Scan for the cell matching the given text and deliver its (x, y) coordinate at center. 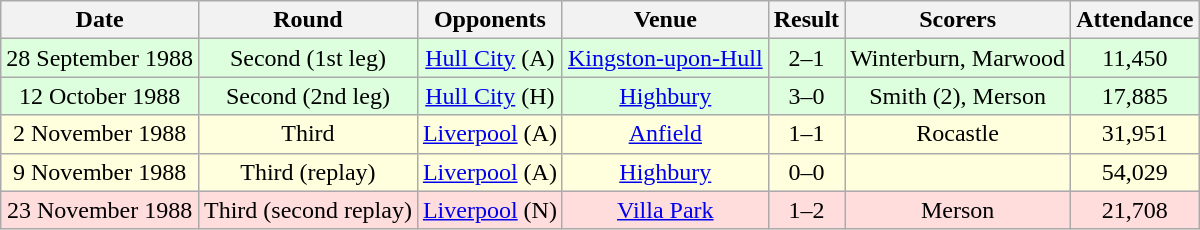
11,450 (1135, 58)
Second (2nd leg) (308, 96)
Third (308, 134)
Third (replay) (308, 172)
2 November 1988 (100, 134)
3–0 (806, 96)
Third (second replay) (308, 210)
Villa Park (665, 210)
9 November 1988 (100, 172)
Winterburn, Marwood (958, 58)
28 September 1988 (100, 58)
Scorers (958, 20)
1–2 (806, 210)
Smith (2), Merson (958, 96)
Hull City (A) (490, 58)
Round (308, 20)
0–0 (806, 172)
31,951 (1135, 134)
Kingston-upon-Hull (665, 58)
23 November 1988 (100, 210)
Liverpool (N) (490, 210)
54,029 (1135, 172)
17,885 (1135, 96)
Anfield (665, 134)
Attendance (1135, 20)
Merson (958, 210)
Hull City (H) (490, 96)
Second (1st leg) (308, 58)
Venue (665, 20)
2–1 (806, 58)
Opponents (490, 20)
12 October 1988 (100, 96)
1–1 (806, 134)
Result (806, 20)
Rocastle (958, 134)
21,708 (1135, 210)
Date (100, 20)
